Find where the given text appears and provide that cell's center as (X, Y) coordinate. 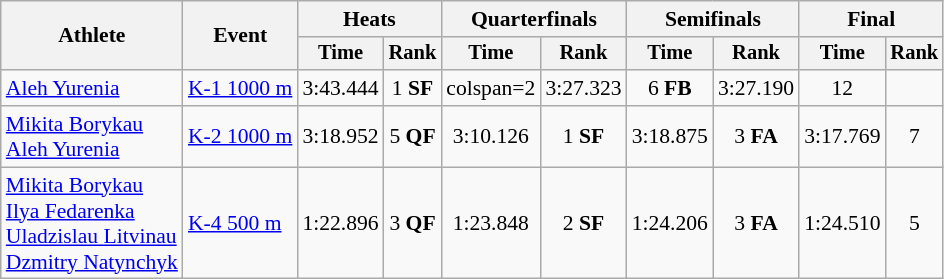
3:18.952 (340, 136)
1:23.848 (490, 223)
K-2 1000 m (240, 136)
7 (915, 136)
Athlete (92, 36)
5 (915, 223)
6 FB (670, 88)
3:27.190 (756, 88)
Heats (369, 19)
3 QF (413, 223)
1:24.206 (670, 223)
2 SF (583, 223)
Final (871, 19)
colspan=2 (490, 88)
Mikita BorykauIlya FedarenkaUladzislau LitvinauDzmitry Natynchyk (92, 223)
3:18.875 (670, 136)
K-1 1000 m (240, 88)
12 (842, 88)
Semifinals (714, 19)
Mikita BorykauAleh Yurenia (92, 136)
1:24.510 (842, 223)
1:22.896 (340, 223)
Event (240, 36)
K-4 500 m (240, 223)
3:27.323 (583, 88)
3:10.126 (490, 136)
Quarterfinals (534, 19)
3:43.444 (340, 88)
5 QF (413, 136)
3:17.769 (842, 136)
Aleh Yurenia (92, 88)
